Locate the cell with the specified text and output its (x, y) center coordinate. 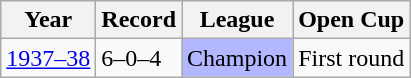
First round (352, 58)
Record (139, 20)
6–0–4 (139, 58)
Year (48, 20)
League (238, 20)
1937–38 (48, 58)
Champion (238, 58)
Open Cup (352, 20)
